Capture the cell that displays the provided text and extract its [X, Y] central coordinate. 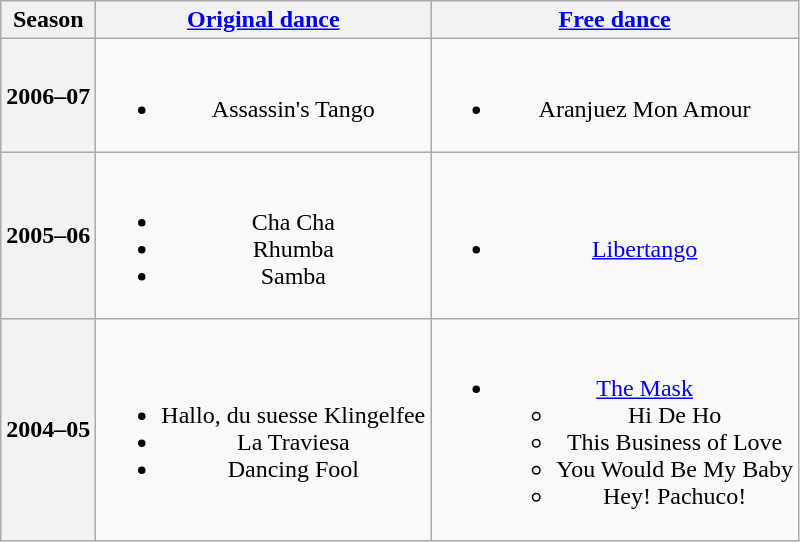
Assassin's Tango [264, 96]
The MaskHi De HoThis Business of LoveYou Would Be My BabyHey! Pachuco! [615, 430]
2004–05 [48, 430]
Season [48, 20]
Original dance [264, 20]
Free dance [615, 20]
Hallo, du suesse Klingelfee La Traviesa Dancing Fool [264, 430]
Libertango [615, 236]
Cha ChaRhumbaSamba [264, 236]
2005–06 [48, 236]
Aranjuez Mon Amour [615, 96]
2006–07 [48, 96]
